Pinpoint the cell where the given text exists, returning its [x, y] midpoint coordinate. 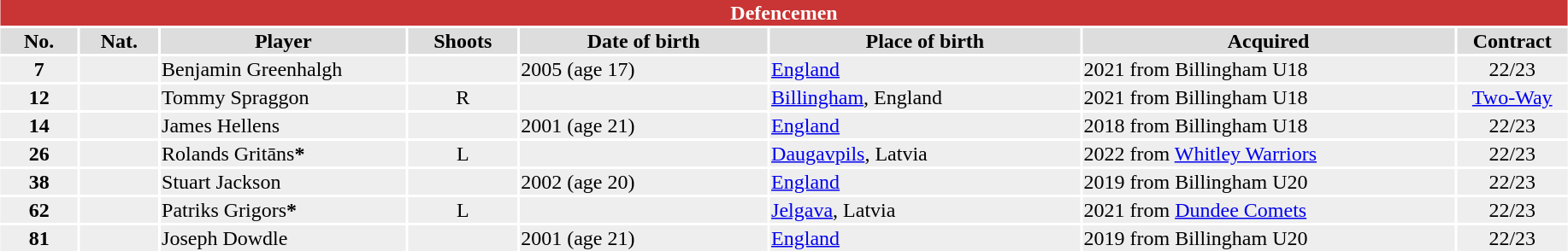
Contract [1512, 41]
Tommy Spraggon [284, 97]
Defencemen [783, 13]
12 [39, 97]
Daugavpils, Latvia [925, 154]
2005 (age 17) [644, 69]
62 [39, 210]
2021 from Dundee Comets [1269, 210]
Two-Way [1512, 97]
Place of birth [925, 41]
Jelgava, Latvia [925, 210]
Stuart Jackson [284, 182]
Shoots [463, 41]
Date of birth [644, 41]
R [463, 97]
James Hellens [284, 125]
Joseph Dowdle [284, 238]
2002 (age 20) [644, 182]
38 [39, 182]
Patriks Grigors* [284, 210]
Rolands Gritāns* [284, 154]
2018 from Billingham U18 [1269, 125]
Nat. [120, 41]
7 [39, 69]
Benjamin Greenhalgh [284, 69]
Acquired [1269, 41]
Billingham, England [925, 97]
14 [39, 125]
2022 from Whitley Warriors [1269, 154]
No. [39, 41]
Player [284, 41]
81 [39, 238]
26 [39, 154]
